Capture the cell that displays the provided text and extract its (x, y) central coordinate. 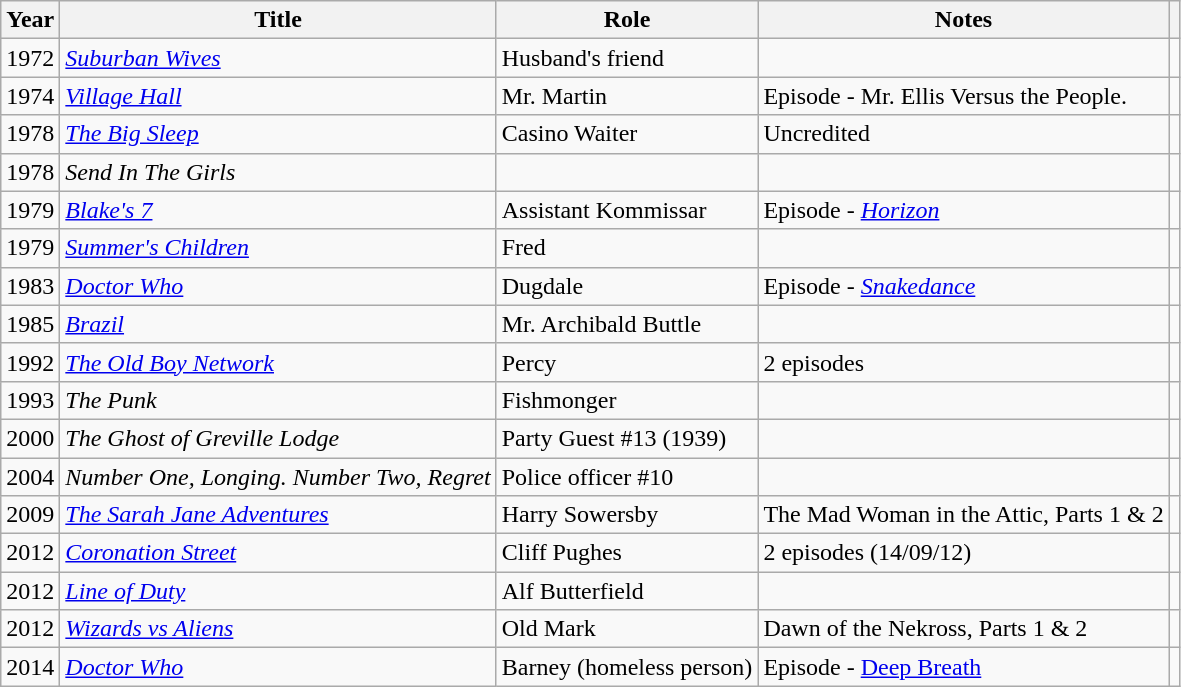
Harry Sowersby (627, 515)
1985 (30, 324)
The Mad Woman in the Attic, Parts 1 & 2 (964, 515)
Cliff Pughes (627, 553)
Wizards vs Aliens (278, 629)
Episode - Deep Breath (964, 667)
2000 (30, 438)
Mr. Martin (627, 96)
The Old Boy Network (278, 362)
Police officer #10 (627, 477)
Percy (627, 362)
Coronation Street (278, 553)
Barney (homeless person) (627, 667)
Send In The Girls (278, 172)
Year (30, 20)
Episode - Snakedance (964, 286)
Summer's Children (278, 248)
Mr. Archibald Buttle (627, 324)
Casino Waiter (627, 134)
Line of Duty (278, 591)
1974 (30, 96)
Fred (627, 248)
Village Hall (278, 96)
Dugdale (627, 286)
Assistant Kommissar (627, 210)
1972 (30, 58)
2004 (30, 477)
Old Mark (627, 629)
Blake's 7 (278, 210)
1993 (30, 400)
Notes (964, 20)
The Sarah Jane Adventures (278, 515)
Husband's friend (627, 58)
Title (278, 20)
Role (627, 20)
2 episodes (14/09/12) (964, 553)
Episode - Horizon (964, 210)
Episode - Mr. Ellis Versus the People. (964, 96)
Party Guest #13 (1939) (627, 438)
Dawn of the Nekross, Parts 1 & 2 (964, 629)
The Punk (278, 400)
Fishmonger (627, 400)
1992 (30, 362)
2009 (30, 515)
2 episodes (964, 362)
Suburban Wives (278, 58)
The Big Sleep (278, 134)
Number One, Longing. Number Two, Regret (278, 477)
The Ghost of Greville Lodge (278, 438)
2014 (30, 667)
Brazil (278, 324)
1983 (30, 286)
Uncredited (964, 134)
Alf Butterfield (627, 591)
